Detect which cell encompasses the target text, then output its [X, Y] center coordinate. 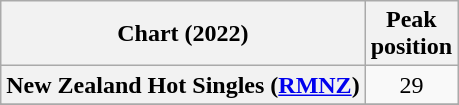
New Zealand Hot Singles (RMNZ) [183, 85]
Peakposition [411, 34]
Chart (2022) [183, 34]
29 [411, 85]
